Locate the cell with the specified text and output its (x, y) center coordinate. 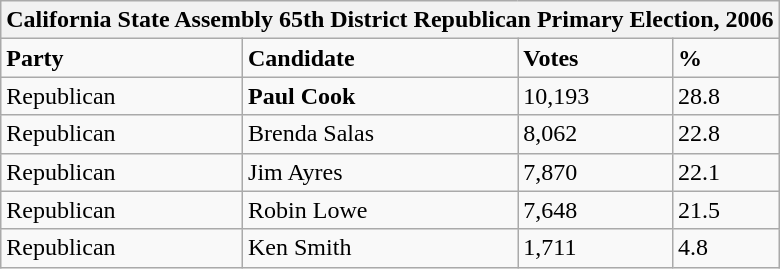
28.8 (726, 96)
7,870 (596, 172)
7,648 (596, 210)
Ken Smith (380, 248)
Candidate (380, 58)
California State Assembly 65th District Republican Primary Election, 2006 (390, 20)
21.5 (726, 210)
22.1 (726, 172)
10,193 (596, 96)
Votes (596, 58)
% (726, 58)
Party (122, 58)
8,062 (596, 134)
Brenda Salas (380, 134)
Robin Lowe (380, 210)
22.8 (726, 134)
Paul Cook (380, 96)
1,711 (596, 248)
4.8 (726, 248)
Jim Ayres (380, 172)
